Capture the cell that displays the provided text and extract its [X, Y] central coordinate. 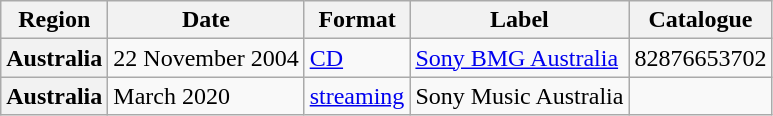
Region [54, 20]
82876653702 [700, 58]
Sony Music Australia [520, 96]
Format [357, 20]
streaming [357, 96]
CD [357, 58]
22 November 2004 [206, 58]
Date [206, 20]
Catalogue [700, 20]
Label [520, 20]
Sony BMG Australia [520, 58]
March 2020 [206, 96]
